Return the (X, Y) coordinate for the center point of the cell that contains the specified text.  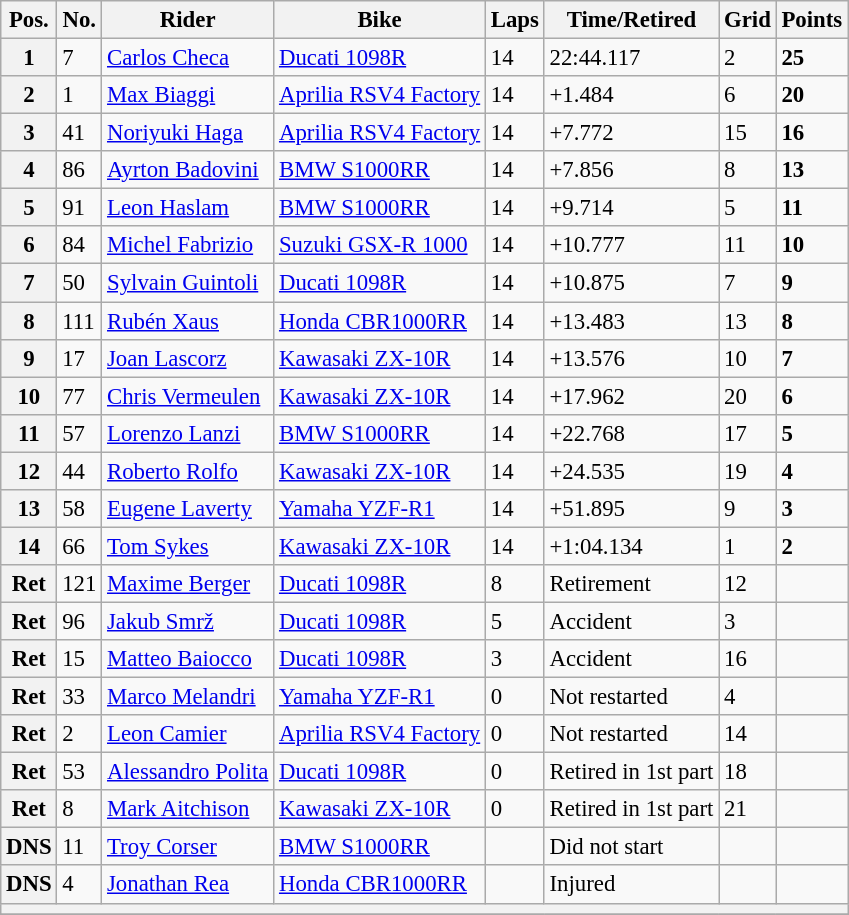
57 (80, 433)
Grid (748, 20)
Time/Retired (631, 20)
+13.483 (631, 321)
+9.714 (631, 208)
Tom Sykes (188, 546)
Maxime Berger (188, 584)
Eugene Laverty (188, 509)
Jonathan Rea (188, 885)
+1.484 (631, 95)
+1:04.134 (631, 546)
Leon Haslam (188, 208)
44 (80, 471)
86 (80, 170)
18 (748, 772)
Jakub Smrž (188, 621)
21 (748, 809)
50 (80, 283)
41 (80, 133)
Alessandro Polita (188, 772)
Leon Camier (188, 734)
121 (80, 584)
Roberto Rolfo (188, 471)
77 (80, 396)
+51.895 (631, 509)
+10.875 (631, 283)
Mark Aitchison (188, 809)
19 (748, 471)
Troy Corser (188, 847)
Points (812, 20)
Max Biaggi (188, 95)
Laps (514, 20)
Suzuki GSX-R 1000 (380, 245)
+7.856 (631, 170)
+10.777 (631, 245)
Matteo Baiocco (188, 659)
Noriyuki Haga (188, 133)
Michel Fabrizio (188, 245)
91 (80, 208)
84 (80, 245)
+7.772 (631, 133)
53 (80, 772)
Bike (380, 20)
96 (80, 621)
Pos. (29, 20)
25 (812, 58)
Chris Vermeulen (188, 396)
33 (80, 697)
+13.576 (631, 358)
Carlos Checa (188, 58)
Rider (188, 20)
+17.962 (631, 396)
Rubén Xaus (188, 321)
Retirement (631, 584)
Joan Lascorz (188, 358)
58 (80, 509)
111 (80, 321)
Injured (631, 885)
No. (80, 20)
66 (80, 546)
Marco Melandri (188, 697)
+24.535 (631, 471)
22:44.117 (631, 58)
Lorenzo Lanzi (188, 433)
Ayrton Badovini (188, 170)
Sylvain Guintoli (188, 283)
Did not start (631, 847)
+22.768 (631, 433)
